Locate the cell with the specified text and output its (x, y) center coordinate. 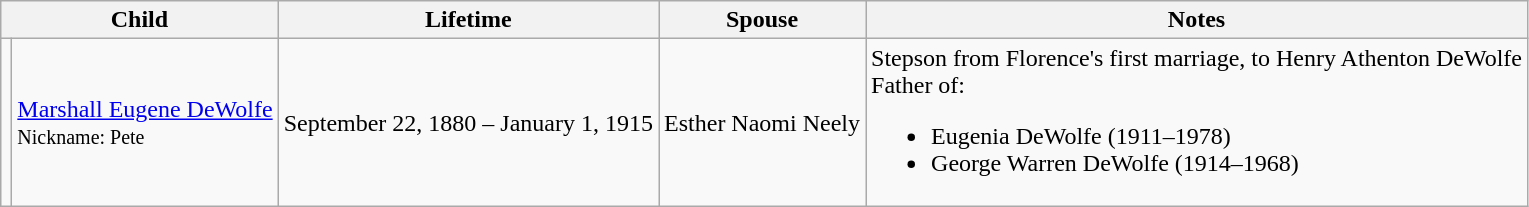
Stepson from Florence's first marriage, to Henry Athenton DeWolfeFather of:Eugenia DeWolfe (1911–1978)George Warren DeWolfe (1914–1968) (1197, 122)
Child (140, 20)
Notes (1197, 20)
Spouse (762, 20)
Marshall Eugene DeWolfeNickname: Pete (145, 122)
Esther Naomi Neely (762, 122)
Lifetime (468, 20)
September 22, 1880 – January 1, 1915 (468, 122)
